Identify which cell holds the provided text, then report its (x, y) central coordinate. 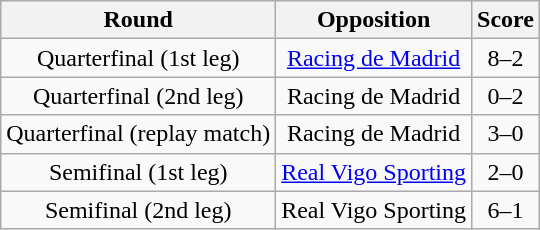
Round (138, 20)
3–0 (506, 134)
6–1 (506, 210)
Score (506, 20)
0–2 (506, 96)
Semifinal (2nd leg) (138, 210)
8–2 (506, 58)
Quarterfinal (2nd leg) (138, 96)
Opposition (374, 20)
2–0 (506, 172)
Quarterfinal (1st leg) (138, 58)
Semifinal (1st leg) (138, 172)
Quarterfinal (replay match) (138, 134)
